Determine the [X, Y] coordinate at the center of the cell enclosing the given text.  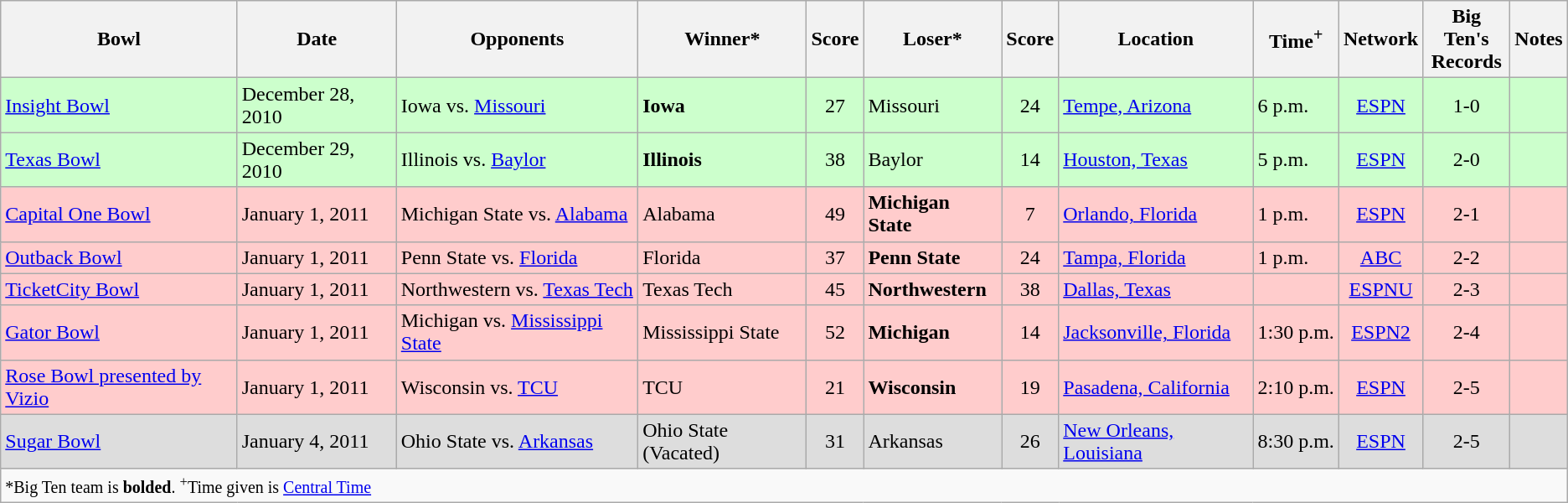
Northwestern [933, 289]
Dallas, Texas [1156, 289]
Opponents [517, 39]
21 [835, 387]
49 [835, 215]
1:30 p.m. [1296, 332]
Outback Bowl [119, 257]
Wisconsin [933, 387]
Loser* [933, 39]
December 29, 2010 [317, 159]
Missouri [933, 106]
31 [835, 441]
Mississippi State [722, 332]
7 [1030, 215]
Orlando, Florida [1156, 215]
26 [1030, 441]
Date [317, 39]
Michigan State [933, 215]
January 4, 2011 [317, 441]
Florida [722, 257]
Sugar Bowl [119, 441]
Northwestern vs. Texas Tech [517, 289]
Arkansas [933, 441]
2-4 [1467, 332]
5 p.m. [1296, 159]
2:10 p.m. [1296, 387]
1-0 [1467, 106]
Texas Bowl [119, 159]
Network [1380, 39]
Iowa vs. Missouri [517, 106]
Tempe, Arizona [1156, 106]
New Orleans, Louisiana [1156, 441]
Iowa [722, 106]
Location [1156, 39]
6 p.m. [1296, 106]
December 28, 2010 [317, 106]
Pasadena, California [1156, 387]
37 [835, 257]
ESPN2 [1380, 332]
Rose Bowl presented by Vizio [119, 387]
Winner* [722, 39]
2-1 [1467, 215]
2-3 [1467, 289]
8:30 p.m. [1296, 441]
Insight Bowl [119, 106]
TicketCity Bowl [119, 289]
52 [835, 332]
Ohio State vs. Arkansas [517, 441]
Wisconsin vs. TCU [517, 387]
Michigan State vs. Alabama [517, 215]
ESPNU [1380, 289]
45 [835, 289]
Big Ten'sRecords [1467, 39]
Michigan vs. Mississippi State [517, 332]
2-0 [1467, 159]
Notes [1539, 39]
Jacksonville, Florida [1156, 332]
Alabama [722, 215]
Penn State vs. Florida [517, 257]
19 [1030, 387]
Houston, Texas [1156, 159]
Michigan [933, 332]
ABC [1380, 257]
Gator Bowl [119, 332]
Capital One Bowl [119, 215]
Texas Tech [722, 289]
27 [835, 106]
TCU [722, 387]
Time+ [1296, 39]
2-2 [1467, 257]
Ohio State (Vacated) [722, 441]
Illinois vs. Baylor [517, 159]
Illinois [722, 159]
Bowl [119, 39]
Tampa, Florida [1156, 257]
Baylor [933, 159]
*Big Ten team is bolded. +Time given is Central Time [784, 485]
Penn State [933, 257]
